Find where the given text appears and provide that cell's center as [x, y] coordinate. 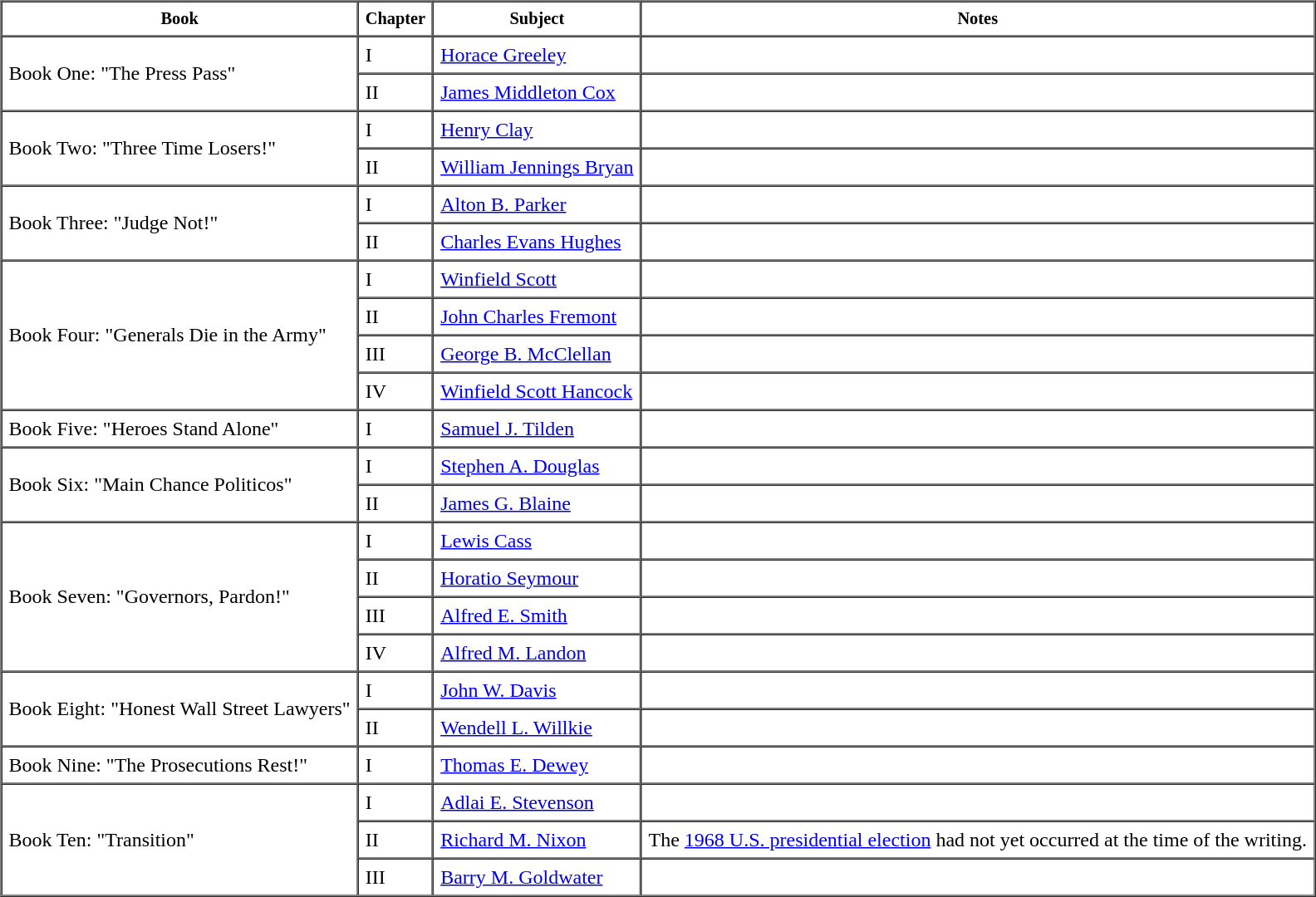
Book Six: "Main Chance Politicos" [179, 484]
Adlai E. Stevenson [537, 802]
Book Four: "Generals Die in the Army" [179, 336]
Charles Evans Hughes [537, 241]
Alfred E. Smith [537, 615]
Book Seven: "Governors, Pardon!" [179, 596]
Book Nine: "The Prosecutions Rest!" [179, 764]
James Middleton Cox [537, 91]
Book [179, 19]
Richard M. Nixon [537, 839]
Lewis Cass [537, 540]
Book Eight: "Honest Wall Street Lawyers" [179, 708]
William Jennings Bryan [537, 166]
Horatio Seymour [537, 578]
Henry Clay [537, 130]
Barry M. Goldwater [537, 877]
James G. Blaine [537, 503]
The 1968 U.S. presidential election had not yet occurred at the time of the writing. [978, 839]
Winfield Scott [537, 279]
John W. Davis [537, 689]
Alton B. Parker [537, 204]
Chapter [395, 19]
Samuel J. Tilden [537, 429]
Winfield Scott Hancock [537, 390]
Subject [537, 19]
Thomas E. Dewey [537, 764]
Book Five: "Heroes Stand Alone" [179, 429]
Book Ten: "Transition" [179, 841]
Wendell L. Willkie [537, 728]
Notes [978, 19]
John Charles Fremont [537, 316]
Alfred M. Landon [537, 653]
George B. McClellan [537, 354]
Stephen A. Douglas [537, 465]
Horace Greeley [537, 55]
Book Two: "Three Time Losers!" [179, 149]
Book One: "The Press Pass" [179, 74]
Book Three: "Judge Not!" [179, 223]
